Find where the given text appears and provide that cell's center as [x, y] coordinate. 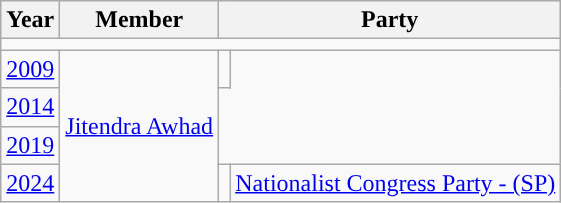
Jitendra Awhad [140, 126]
Member [140, 20]
2024 [30, 183]
2009 [30, 69]
Nationalist Congress Party - (SP) [396, 183]
Party [390, 20]
2014 [30, 107]
2019 [30, 145]
Year [30, 20]
